Locate the cell with the specified text and output its (X, Y) center coordinate. 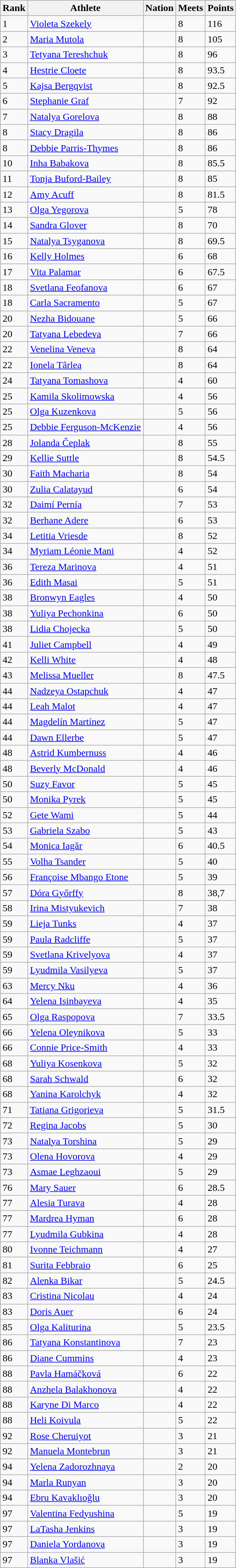
Monica Iagăr (86, 846)
85.5 (221, 163)
Lyudmila Gubkina (86, 1234)
96 (221, 55)
Nation (159, 8)
Yuliya Kosenkova (86, 1063)
1 (14, 24)
Tetyana Tereshchuk (86, 55)
Daimí Pernía (86, 505)
Mercy Nku (86, 986)
Lieja Tunks (86, 923)
Sandra Glover (86, 225)
Juliet Campbell (86, 644)
Kelly Holmes (86, 256)
Ionela Târlea (86, 365)
Venelina Veneva (86, 349)
Edith Masai (86, 582)
Surita Febbraio (86, 1265)
80 (14, 1250)
27 (221, 1250)
Bronwyn Eagles (86, 598)
13 (14, 210)
Suzy Favor (86, 784)
Paula Radcliffe (86, 939)
Marla Runyan (86, 1482)
14 (14, 225)
Svetlana Feofanova (86, 287)
70 (221, 225)
Ebru Kavaklıoğlu (86, 1498)
Violeta Szekely (86, 24)
71 (14, 1110)
Inha Babakova (86, 163)
15 (14, 241)
Yelena Oleynikova (86, 1032)
Yelena Isinbayeva (86, 1001)
Irina Mistyukevich (86, 908)
Heli Koivula (86, 1420)
105 (221, 39)
Natalya Gorelova (86, 117)
Olga Kaliturina (86, 1327)
47.5 (221, 675)
Olena Hovorova (86, 1156)
Connie Price-Smith (86, 1048)
11 (14, 179)
54.5 (221, 458)
Daniela Yordanova (86, 1544)
12 (14, 194)
Stacy Dragila (86, 132)
Leah Malot (86, 707)
76 (14, 1188)
Faith Macharia (86, 474)
81 (14, 1265)
Natalya Torshina (86, 1141)
Lidia Chojecka (86, 629)
Beverly McDonald (86, 769)
Nadzeya Ostapchuk (86, 691)
Anzhela Balakhonova (86, 1389)
Diane Cummins (86, 1358)
Olga Kuzenkova (86, 411)
57 (14, 892)
Debbie Parris-Thymes (86, 148)
33.5 (221, 1017)
LaTasha Jenkins (86, 1529)
31.5 (221, 1110)
Yelena Zadorozhnaya (86, 1467)
42 (14, 660)
Karyne Di Marco (86, 1405)
10 (14, 163)
Volha Tsander (86, 861)
Stephanie Graf (86, 101)
Kellie Suttle (86, 458)
Françoise Mbango Etone (86, 877)
40.5 (221, 846)
Tatyana Lebedeva (86, 334)
65 (14, 1017)
Yanina Karolchyk (86, 1094)
Pavla Hamáčková (86, 1374)
60 (221, 380)
35 (221, 1001)
Kelli White (86, 660)
Svetlana Krivelyova (86, 955)
Tatyana Tomashova (86, 380)
Manuela Montebrun (86, 1451)
40 (221, 861)
Alenka Bikar (86, 1281)
39 (221, 877)
Myriam Léonie Mani (86, 551)
Tatiana Grigorieva (86, 1110)
Valentina Fedyushina (86, 1513)
Doris Auer (86, 1312)
Kamila Skolimowska (86, 396)
17 (14, 272)
116 (221, 24)
Debbie Ferguson-McKenzie (86, 427)
Olga Yegorova (86, 210)
Amy Acuff (86, 194)
Alesia Turava (86, 1203)
69.5 (221, 241)
82 (14, 1281)
58 (14, 908)
Blanka Vlašić (86, 1560)
Meets (190, 8)
Gabriela Szabo (86, 830)
Sarah Schwald (86, 1079)
Lyudmila Vasilyeva (86, 970)
81.5 (221, 194)
Astrid Kumbernuss (86, 753)
Berhane Adere (86, 520)
72 (14, 1125)
93.5 (221, 70)
Mardrea Hyman (86, 1219)
Tereza Marinova (86, 567)
Yuliya Pechonkina (86, 613)
Asmae Leghzaoui (86, 1172)
Monika Pyrek (86, 799)
Nezha Bidouane (86, 318)
Olga Raspopova (86, 1017)
Mary Sauer (86, 1188)
Jolanda Čeplak (86, 442)
23.5 (221, 1327)
Tonja Buford-Bailey (86, 179)
Ivonne Teichmann (86, 1250)
Maria Mutola (86, 39)
Dawn Ellerbe (86, 738)
Points (221, 8)
Magdelín Martínez (86, 722)
Tatyana Konstantinova (86, 1343)
28.5 (221, 1188)
49 (221, 644)
Letitia Vriesde (86, 536)
38,7 (221, 892)
78 (221, 210)
Hestrie Cloete (86, 70)
Vita Palamar (86, 272)
Carla Sacramento (86, 303)
Rank (14, 8)
Athlete (86, 8)
Natalya Tsyganova (86, 241)
41 (14, 644)
92.5 (221, 86)
63 (14, 986)
16 (14, 256)
24.5 (221, 1281)
Gete Wami (86, 815)
Regina Jacobs (86, 1125)
Zulia Calatayud (86, 489)
Dóra Győrffy (86, 892)
67.5 (221, 272)
Kajsa Bergqvist (86, 86)
Melissa Mueller (86, 675)
Cristina Nicolau (86, 1296)
Rose Cheruiyot (86, 1435)
